From the cell containing the given text, extract its center point as [X, Y] coordinate. 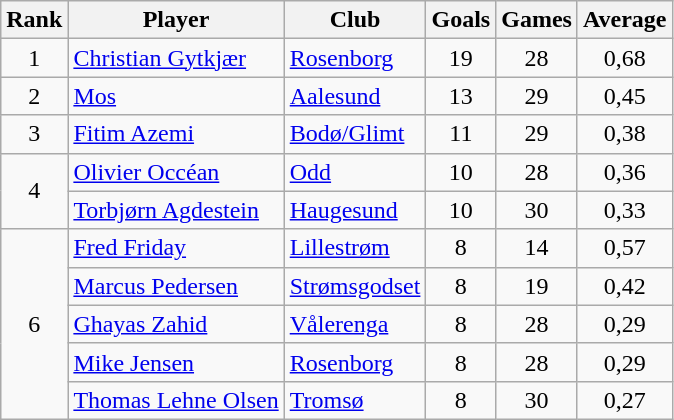
6 [34, 324]
1 [34, 58]
0,36 [624, 172]
Rank [34, 20]
Fitim Azemi [176, 134]
Vålerenga [355, 324]
Ghayas Zahid [176, 324]
Odd [355, 172]
Olivier Occéan [176, 172]
Christian Gytkjær [176, 58]
14 [537, 248]
2 [34, 96]
Thomas Lehne Olsen [176, 400]
3 [34, 134]
0,33 [624, 210]
Torbjørn Agdestein [176, 210]
4 [34, 191]
Player [176, 20]
0,45 [624, 96]
0,27 [624, 400]
0,68 [624, 58]
Average [624, 20]
Club [355, 20]
Lillestrøm [355, 248]
0,57 [624, 248]
Fred Friday [176, 248]
Goals [461, 20]
11 [461, 134]
13 [461, 96]
Mike Jensen [176, 362]
Bodø/Glimt [355, 134]
Mos [176, 96]
Aalesund [355, 96]
Marcus Pedersen [176, 286]
Games [537, 20]
Haugesund [355, 210]
Tromsø [355, 400]
0,42 [624, 286]
0,38 [624, 134]
Strømsgodset [355, 286]
